Pinpoint the cell where the given text exists, returning its [x, y] midpoint coordinate. 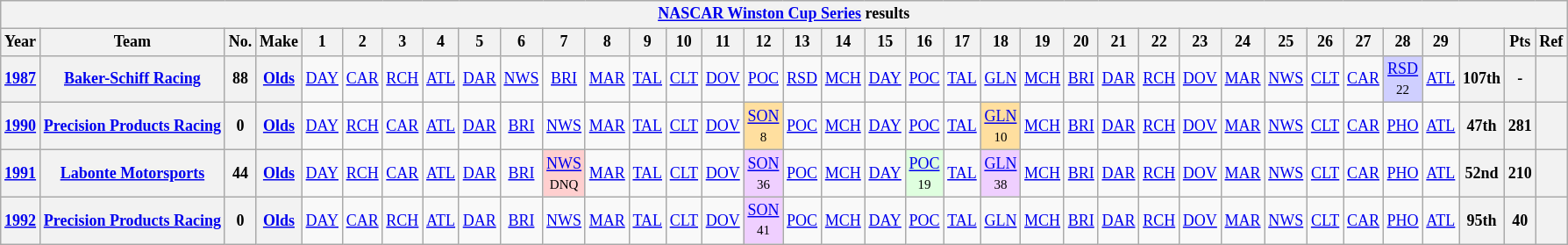
210 [1520, 173]
POC19 [924, 173]
107th [1482, 79]
SON41 [763, 220]
SON8 [763, 126]
Make [279, 42]
GLN10 [1001, 126]
44 [240, 173]
20 [1080, 42]
Baker-Schiff Racing [132, 79]
52nd [1482, 173]
2 [362, 42]
12 [763, 42]
17 [962, 42]
RSD [802, 79]
1990 [21, 126]
10 [684, 42]
11 [723, 42]
8 [607, 42]
23 [1201, 42]
19 [1043, 42]
16 [924, 42]
1992 [21, 220]
24 [1243, 42]
281 [1520, 126]
6 [521, 42]
Pts [1520, 42]
95th [1482, 220]
Year [21, 42]
15 [885, 42]
14 [843, 42]
47th [1482, 126]
Ref [1551, 42]
9 [647, 42]
Labonte Motorsports [132, 173]
22 [1159, 42]
1987 [21, 79]
RSD22 [1403, 79]
21 [1119, 42]
88 [240, 79]
SON36 [763, 173]
7 [565, 42]
27 [1364, 42]
No. [240, 42]
Team [132, 42]
4 [441, 42]
13 [802, 42]
25 [1286, 42]
GLN38 [1001, 173]
- [1520, 79]
18 [1001, 42]
29 [1441, 42]
3 [403, 42]
40 [1520, 220]
NASCAR Winston Cup Series results [784, 14]
5 [479, 42]
26 [1326, 42]
1991 [21, 173]
1 [322, 42]
NWSDNQ [565, 173]
28 [1403, 42]
